Identify which cell holds the provided text, then report its (x, y) central coordinate. 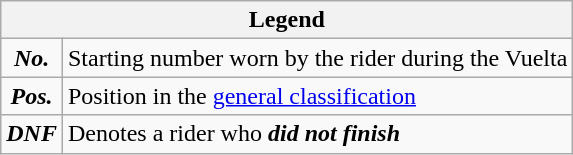
No. (32, 58)
Denotes a rider who did not finish (317, 134)
DNF (32, 134)
Position in the general classification (317, 96)
Starting number worn by the rider during the Vuelta (317, 58)
Pos. (32, 96)
Legend (287, 20)
